Search for the cell housing the specified text and yield its [x, y] center coordinate. 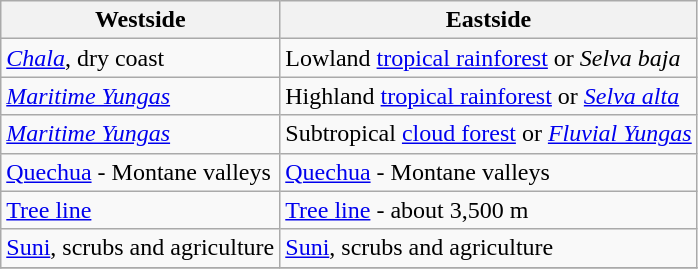
Westside [140, 20]
Tree line [140, 210]
Tree line - about 3,500 m [488, 210]
Lowland tropical rainforest or Selva baja [488, 58]
Highland tropical rainforest or Selva alta [488, 96]
Chala, dry coast [140, 58]
Eastside [488, 20]
Subtropical cloud forest or Fluvial Yungas [488, 134]
